Pinpoint the cell where the given text exists, returning its (X, Y) midpoint coordinate. 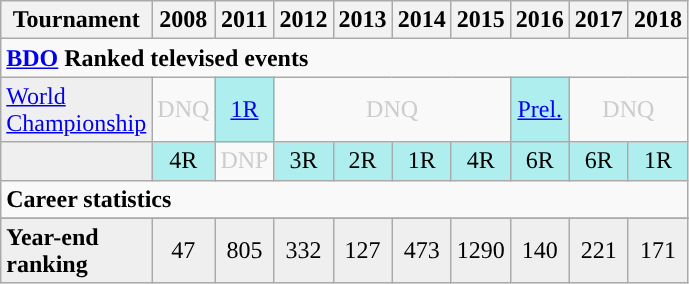
Year-end ranking (76, 250)
2012 (304, 20)
2014 (422, 20)
473 (422, 250)
805 (244, 250)
Tournament (76, 20)
DNP (244, 161)
2015 (480, 20)
127 (362, 250)
2016 (540, 20)
2R (362, 161)
Career statistics (344, 199)
2013 (362, 20)
World Championship (76, 110)
221 (598, 250)
2017 (598, 20)
171 (658, 250)
Prel. (540, 110)
2008 (184, 20)
2018 (658, 20)
BDO Ranked televised events (344, 58)
3R (304, 161)
332 (304, 250)
47 (184, 250)
1290 (480, 250)
140 (540, 250)
2011 (244, 20)
